Scan for the cell matching the given text and deliver its (X, Y) coordinate at center. 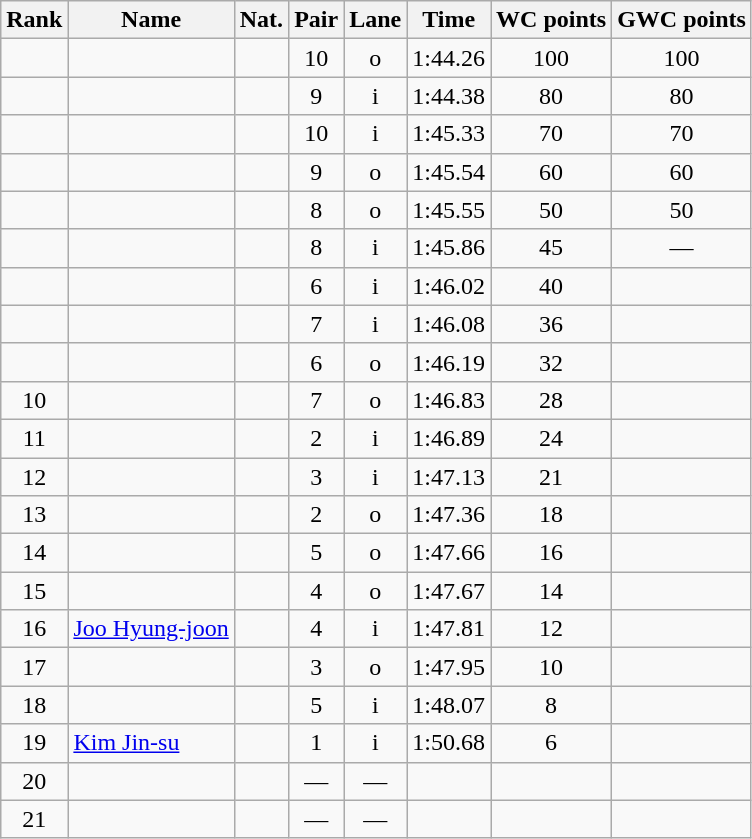
Name (151, 20)
1:46.02 (449, 286)
1:50.68 (449, 743)
36 (552, 324)
1:47.36 (449, 515)
17 (34, 667)
28 (552, 400)
1:45.86 (449, 248)
Lane (376, 20)
1:44.38 (449, 96)
1:47.66 (449, 553)
20 (34, 781)
GWC points (682, 20)
1 (316, 743)
40 (552, 286)
1:47.81 (449, 629)
11 (34, 438)
Kim Jin-su (151, 743)
Pair (316, 20)
15 (34, 591)
WC points (552, 20)
1:47.13 (449, 477)
1:46.19 (449, 362)
1:48.07 (449, 705)
Joo Hyung-joon (151, 629)
1:45.33 (449, 134)
1:45.54 (449, 172)
45 (552, 248)
24 (552, 438)
Time (449, 20)
1:45.55 (449, 210)
Nat. (261, 20)
32 (552, 362)
1:47.67 (449, 591)
1:46.89 (449, 438)
1:46.08 (449, 324)
1:46.83 (449, 400)
Rank (34, 20)
1:44.26 (449, 58)
19 (34, 743)
1:47.95 (449, 667)
13 (34, 515)
